Search for the cell housing the specified text and yield its (x, y) center coordinate. 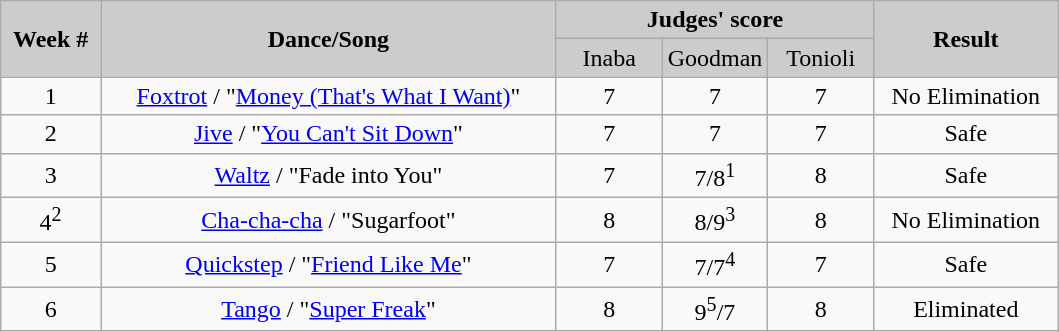
Week # (51, 39)
42 (51, 220)
Foxtrot / "Money (That's What I Want)" (328, 96)
7/81 (715, 176)
1 (51, 96)
95/7 (715, 310)
Judges' score (714, 20)
Eliminated (966, 310)
Inaba (609, 58)
2 (51, 134)
Jive / "You Can't Sit Down" (328, 134)
Waltz / "Fade into You" (328, 176)
Dance/Song (328, 39)
Tonioli (821, 58)
3 (51, 176)
7/74 (715, 264)
Quickstep / "Friend Like Me" (328, 264)
8/93 (715, 220)
Goodman (715, 58)
Result (966, 39)
Cha-cha-cha / "Sugarfoot" (328, 220)
6 (51, 310)
Tango / "Super Freak" (328, 310)
5 (51, 264)
